Pinpoint the cell where the given text exists, returning its (X, Y) midpoint coordinate. 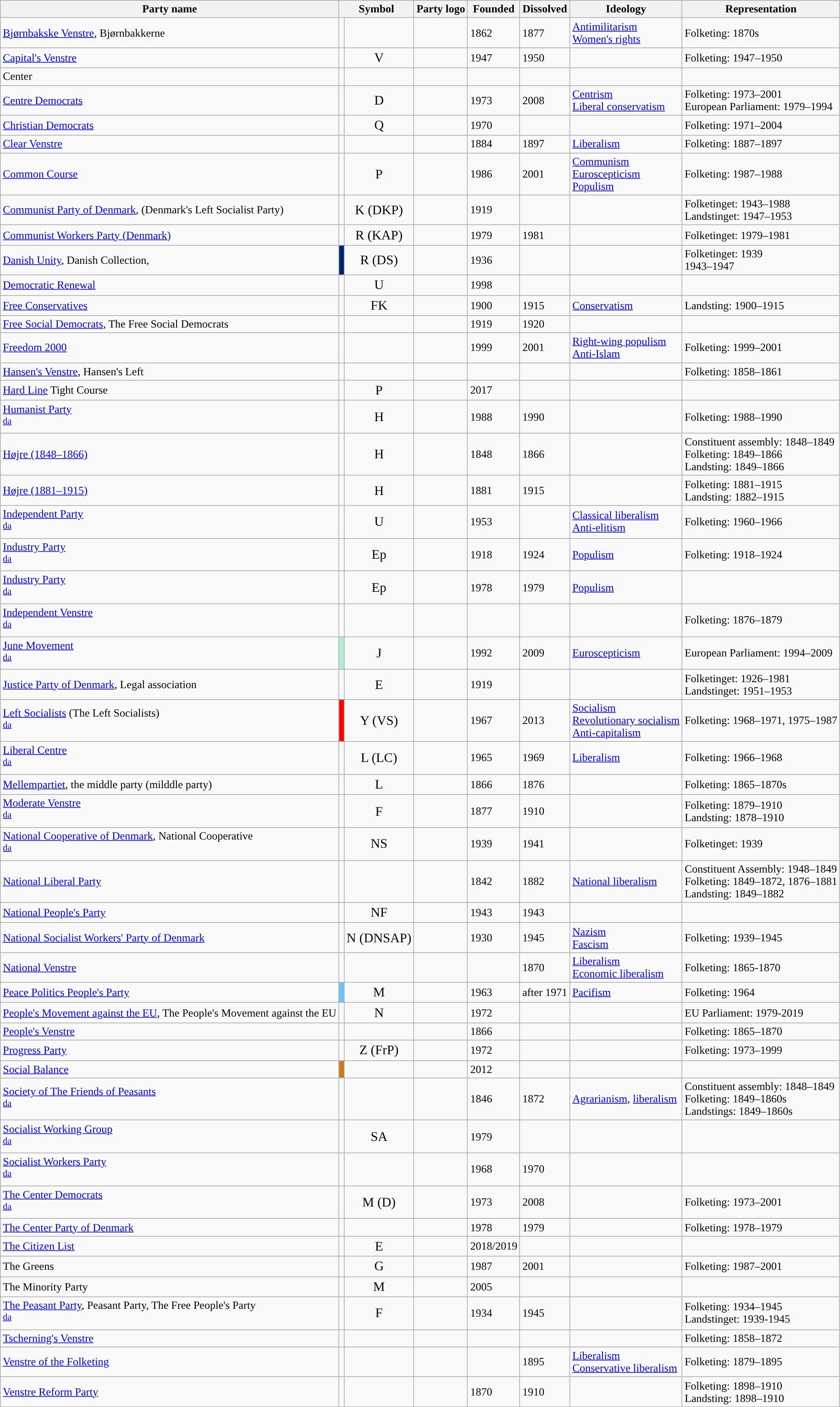
The Peasant Party, Peasant Party, The Free People's Partyda (170, 1313)
Folketing: 1934–1945 Landstinget: 1939-1945 (761, 1313)
Højre (1848–1866) (170, 454)
Folketing: 1898–1910Landsting: 1898–1910 (761, 1392)
Christian Democrats (170, 125)
1895 (545, 1362)
Center (170, 77)
Society of The Friends of Peasants da (170, 1099)
Folketing: 1973–2001European Parliament: 1979–1994 (761, 100)
1848 (494, 454)
Socialist Working Groupda (170, 1137)
National People's Party (170, 912)
Pacifism (626, 992)
1934 (494, 1313)
Folketinget: 1939 (761, 844)
Symbol (376, 9)
1897 (545, 144)
Constituent assembly: 1848–1849Folketing: 1849–1860sLandstings: 1849–1860s (761, 1099)
Common Course (170, 174)
Independent Venstreda (170, 620)
K (DKP) (379, 210)
Communist Party of Denmark, (Denmark's Left Socialist Party) (170, 210)
Folketing: 1978–1979 (761, 1227)
NS (379, 844)
Euroscepticism (626, 653)
The Citizen List (170, 1246)
N (379, 1012)
Folketing: 1887–1897 (761, 144)
NazismFascism (626, 938)
Folketing: 1971–2004 (761, 125)
Peace Politics People's Party (170, 992)
Folketing: 1988–1990 (761, 417)
1987 (494, 1267)
Dissolved (545, 9)
Clear Venstre (170, 144)
1918 (494, 555)
Venstre Reform Party (170, 1392)
L (379, 784)
Folketinget: 19391943–1947 (761, 260)
1990 (545, 417)
Conservatism (626, 306)
1900 (494, 306)
Landsting: 1900–1915 (761, 306)
Party name (170, 9)
1930 (494, 938)
1965 (494, 758)
Independent Partyda (170, 522)
Free Conservatives (170, 306)
Folketing: 1987–1988 (761, 174)
National Socialist Workers' Party of Denmark (170, 938)
Bjørnbakske Venstre, Bjørnbakkerne (170, 33)
Liberal Centreda (170, 758)
Folketing: 1879–1910Landsting: 1878–1910 (761, 811)
V (379, 58)
Progress Party (170, 1051)
1941 (545, 844)
Folketing: 1870s (761, 33)
Folketing: 1960–1966 (761, 522)
1953 (494, 522)
1992 (494, 653)
Ideology (626, 9)
Folketing: 1879–1895 (761, 1362)
1936 (494, 260)
People's Venstre (170, 1031)
National Venstre (170, 967)
1967 (494, 720)
M (D) (379, 1202)
1920 (545, 324)
The Minority Party (170, 1287)
1963 (494, 992)
Constituent assembly: 1848–1849Folketing: 1849–1866Landsting: 1849–1866 (761, 454)
Venstre of the Folketing (170, 1362)
Centre Democrats (170, 100)
R (DS) (379, 260)
N (DNSAP) (379, 938)
after 1971 (545, 992)
1968 (494, 1169)
1986 (494, 174)
Folketing: 1966–1968 (761, 758)
1998 (494, 285)
1881 (494, 490)
AntimilitarismWomen's rights (626, 33)
2013 (545, 720)
June Movementda (170, 653)
CommunismEuroscepticismPopulism (626, 174)
Democratic Renewal (170, 285)
1999 (494, 348)
National Cooperative of Denmark, National Cooperative da (170, 844)
LiberalismConservative liberalism (626, 1362)
D (379, 100)
1981 (545, 235)
Z (FrP) (379, 1051)
Folketing: 1973–1999 (761, 1051)
2017 (494, 390)
EU Parliament: 1979-2019 (761, 1012)
1842 (494, 881)
Communist Workers Party (Denmark) (170, 235)
2009 (545, 653)
Free Social Democrats, The Free Social Democrats (170, 324)
Freedom 2000 (170, 348)
Folketing: 1968–1971, 1975–1987 (761, 720)
Folketing: 1973–2001 (761, 1202)
Humanist Partyda (170, 417)
LiberalismEconomic liberalism (626, 967)
Højre (1881–1915) (170, 490)
1872 (545, 1099)
European Parliament: 1994–2009 (761, 653)
The Greens (170, 1267)
Folketing: 1876–1879 (761, 620)
Socialist Workers Partyda (170, 1169)
1884 (494, 144)
2018/2019 (494, 1246)
G (379, 1267)
Social Balance (170, 1069)
J (379, 653)
Folketing: 1918–1924 (761, 555)
1947 (494, 58)
Mellempartiet, the middle party (milddle party) (170, 784)
Hard Line Tight Course (170, 390)
Moderate Venstreda (170, 811)
Party logo (441, 9)
CentrismLiberal conservatism (626, 100)
Folketing: 1964 (761, 992)
The Center Party of Denmark (170, 1227)
1939 (494, 844)
Folketing: 1939–1945 (761, 938)
Agrarianism, liberalism (626, 1099)
NF (379, 912)
National liberalism (626, 881)
1862 (494, 33)
Justice Party of Denmark, Legal association (170, 684)
SA (379, 1137)
Folketinget: 1979–1981 (761, 235)
Folketing: 1999–2001 (761, 348)
Danish Unity, Danish Collection, (170, 260)
Folketinget: 1926–1981Landstinget: 1951–1953 (761, 684)
2012 (494, 1069)
1876 (545, 784)
1846 (494, 1099)
FK (379, 306)
Q (379, 125)
Left Socialists (The Left Socialists)da (170, 720)
Folketing: 1858–1861 (761, 372)
Folketing: 1947–1950 (761, 58)
Tscherning's Venstre (170, 1338)
Folketinget: 1943–1988Landstinget: 1947–1953 (761, 210)
Folketing: 1987–2001 (761, 1267)
Capital's Venstre (170, 58)
L (LC) (379, 758)
Representation (761, 9)
The Center Democrats da (170, 1202)
Folketing: 1858–1872 (761, 1338)
2005 (494, 1287)
Y (VS) (379, 720)
Right-wing populismAnti-Islam (626, 348)
SocialismRevolutionary socialismAnti-capitalism (626, 720)
1950 (545, 58)
Hansen's Venstre, Hansen's Left (170, 372)
Constituent Assembly: 1948–1849Folketing: 1849–1872, 1876–1881Landsting: 1849–1882 (761, 881)
Folketing: 1865-1870 (761, 967)
1882 (545, 881)
Folketing: 1881–1915Landsting: 1882–1915 (761, 490)
National Liberal Party (170, 881)
1924 (545, 555)
Classical liberalismAnti-elitism (626, 522)
Folketing: 1865–1870s (761, 784)
Founded (494, 9)
1969 (545, 758)
1988 (494, 417)
Folketing: 1865–1870 (761, 1031)
People's Movement against the EU, The People's Movement against the EU (170, 1012)
R (KAP) (379, 235)
